Locate the cell with the specified text and output its [x, y] center coordinate. 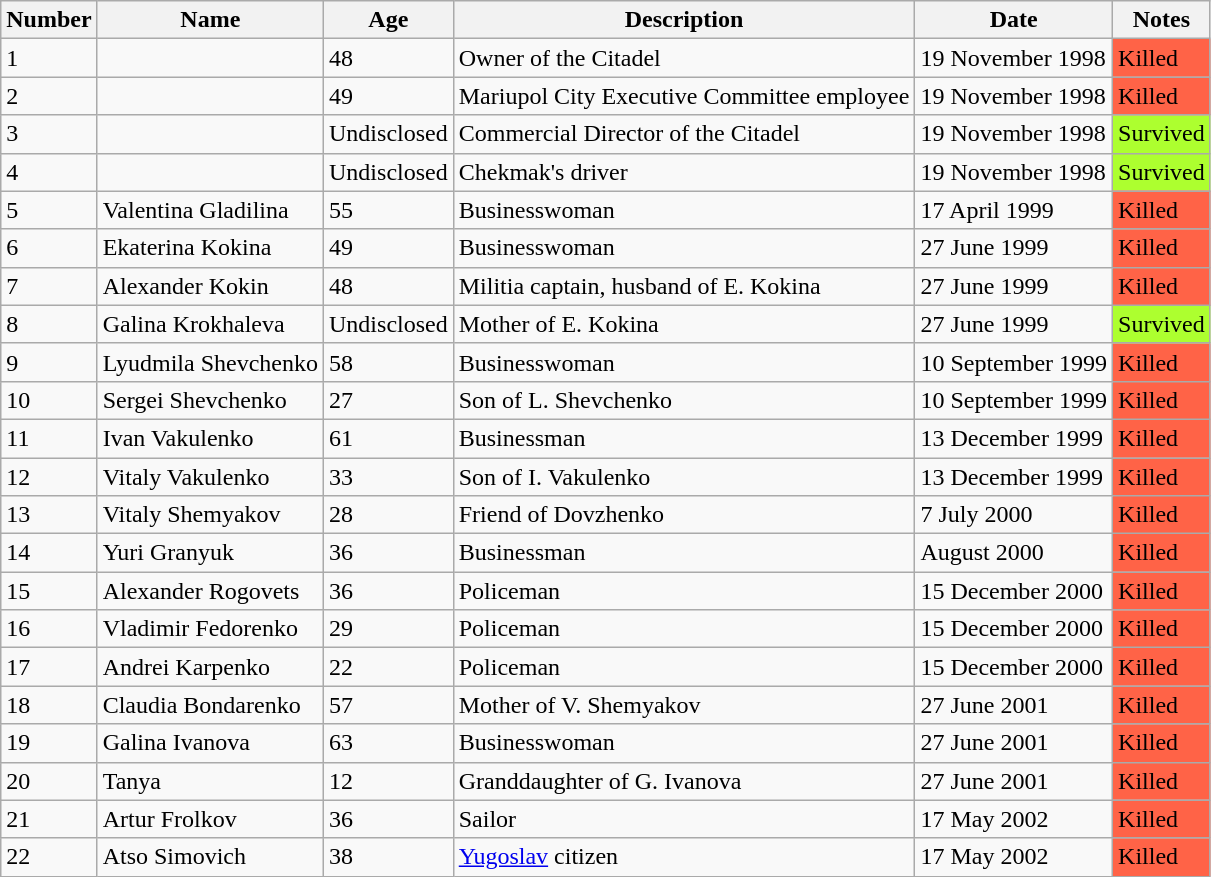
Valentina Gladilina [210, 210]
3 [49, 134]
Tanya [210, 781]
33 [389, 477]
14 [49, 553]
Lyudmila Shevchenko [210, 362]
55 [389, 210]
Granddaughter of G. Ivanova [684, 781]
Galina Krokhaleva [210, 324]
Andrei Karpenko [210, 667]
19 [49, 743]
8 [49, 324]
11 [49, 438]
Ivan Vakulenko [210, 438]
Claudia Bondarenko [210, 705]
Ekaterina Kokina [210, 248]
1 [49, 58]
August 2000 [1014, 553]
Mother of E. Kokina [684, 324]
7 July 2000 [1014, 515]
Sergei Shevchenko [210, 400]
Artur Frolkov [210, 819]
27 [389, 400]
Son of L. Shevchenko [684, 400]
Alexander Rogovets [210, 591]
7 [49, 286]
20 [49, 781]
9 [49, 362]
17 [49, 667]
10 [49, 400]
Date [1014, 20]
13 [49, 515]
6 [49, 248]
4 [49, 172]
5 [49, 210]
61 [389, 438]
Owner of the Citadel [684, 58]
Age [389, 20]
Atso Simovich [210, 857]
Galina Ivanova [210, 743]
Friend of Dovzhenko [684, 515]
28 [389, 515]
Notes [1162, 20]
2 [49, 96]
Militia captain, husband of E. Kokina [684, 286]
21 [49, 819]
15 [49, 591]
Vitaly Vakulenko [210, 477]
63 [389, 743]
Description [684, 20]
Chekmak's driver [684, 172]
29 [389, 629]
58 [389, 362]
Vladimir Fedorenko [210, 629]
Mariupol City Executive Committee employee [684, 96]
Yuri Granyuk [210, 553]
16 [49, 629]
Number [49, 20]
Alexander Kokin [210, 286]
57 [389, 705]
Vitaly Shemyakov [210, 515]
Mother of V. Shemyakov [684, 705]
Yugoslav citizen [684, 857]
18 [49, 705]
38 [389, 857]
Son of I. Vakulenko [684, 477]
Sailor [684, 819]
Commercial Director of the Citadel [684, 134]
17 April 1999 [1014, 210]
Name [210, 20]
